Identify which cell holds the provided text, then report its [X, Y] central coordinate. 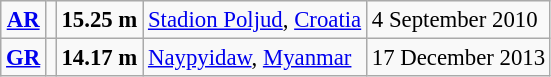
Stadion Poljud, Croatia [255, 20]
4 September 2010 [458, 20]
17 December 2013 [458, 58]
AR [24, 20]
GR [24, 58]
14.17 m [100, 58]
15.25 m [100, 20]
Naypyidaw, Myanmar [255, 58]
